Locate the cell with the specified text and output its (X, Y) center coordinate. 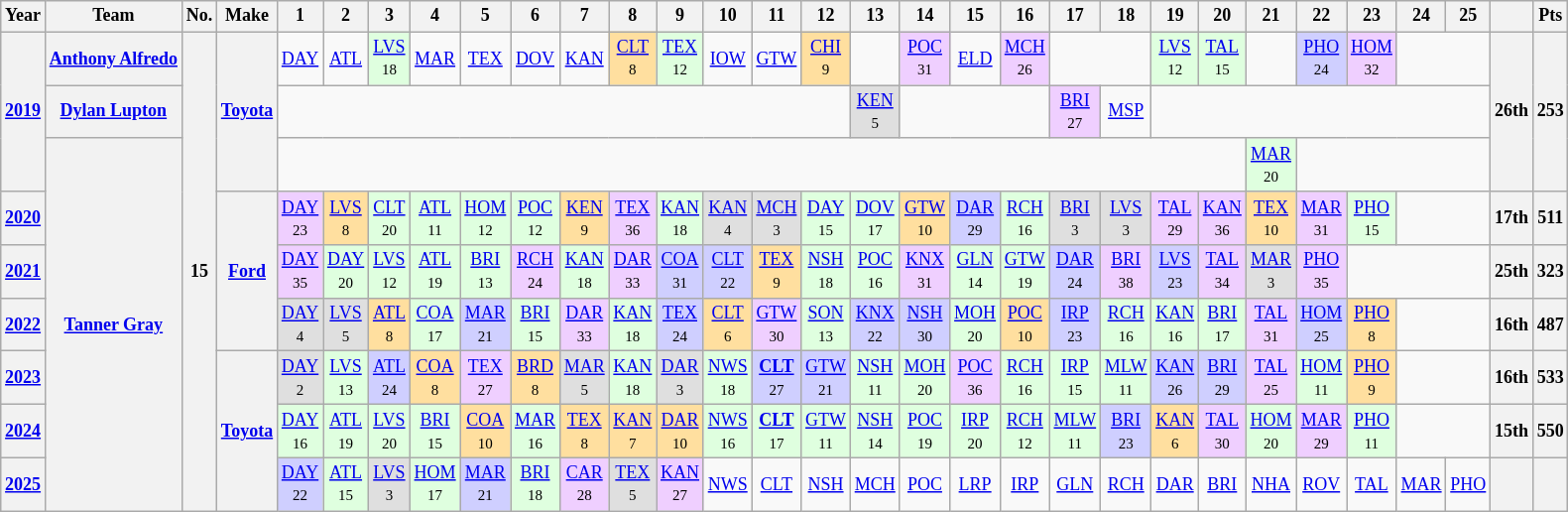
NSH14 (875, 432)
KEN5 (875, 112)
GLN (1075, 484)
8 (633, 16)
No. (198, 16)
POC36 (976, 378)
MCH (875, 484)
2024 (24, 432)
11 (777, 16)
BRI17 (1222, 324)
PHO35 (1321, 272)
COA8 (434, 378)
POC (924, 484)
1 (301, 16)
POC19 (924, 432)
13 (875, 16)
BRI29 (1222, 378)
GLN14 (976, 272)
LVS18 (390, 59)
POC10 (1025, 324)
ATL11 (434, 218)
533 (1550, 378)
511 (1550, 218)
BRI (1222, 484)
15th (1511, 432)
TAL30 (1222, 432)
LRP (976, 484)
DAY2 (301, 378)
POC12 (536, 218)
TAL31 (1271, 324)
12 (826, 16)
KNX31 (924, 272)
HOM12 (486, 218)
ROV (1321, 484)
COA10 (486, 432)
TEX12 (680, 59)
GTW19 (1025, 272)
CLT17 (777, 432)
PHO24 (1321, 59)
DAY20 (346, 272)
17 (1075, 16)
TEX (486, 59)
MOH20 (976, 324)
TEX5 (633, 484)
GTW11 (826, 432)
23 (1373, 16)
25 (1468, 16)
16 (1025, 16)
IRP23 (1075, 324)
NWS18 (728, 378)
PHO (1468, 484)
MOH 20 (924, 378)
DAY35 (301, 272)
DOV (536, 59)
PHO11 (1373, 432)
MCH3 (777, 218)
KAN7 (633, 432)
2021 (24, 272)
PHO15 (1373, 218)
BRI18 (536, 484)
ATL (346, 59)
KAN (584, 59)
POC16 (875, 272)
2019 (24, 111)
HOM17 (434, 484)
KAN4 (728, 218)
DAR (1175, 484)
2022 (24, 324)
TAL (1373, 484)
253 (1550, 111)
DAR3 (680, 378)
PHO9 (1373, 378)
DAY4 (301, 324)
TEX27 (486, 378)
TEX36 (633, 218)
DAR24 (1075, 272)
IRP15 (1075, 378)
LVS8 (346, 218)
DOV17 (875, 218)
KNX22 (875, 324)
COA17 (434, 324)
NSH18 (826, 272)
TAL29 (1175, 218)
22 (1321, 16)
2 (346, 16)
CLT6 (728, 324)
TEX24 (680, 324)
CHI9 (826, 59)
20 (1222, 16)
5 (486, 16)
NSH11 (875, 378)
NHA (1271, 484)
CAR28 (584, 484)
19 (1175, 16)
Tanner Gray (113, 324)
Ford (246, 272)
2023 (24, 378)
CLT (777, 484)
LVS13 (346, 378)
BRD8 (536, 378)
NWS16 (728, 432)
DAY16 (301, 432)
KEN9 (584, 218)
ELD (976, 59)
ATL24 (390, 378)
CLT27 (777, 378)
TEX8 (584, 432)
IRP20 (976, 432)
DAY (301, 59)
17th (1511, 218)
MAR20 (1271, 165)
Make (246, 16)
PHO8 (1373, 324)
Team (113, 16)
2025 (24, 484)
BRI13 (486, 272)
GTW10 (924, 218)
MAR5 (584, 378)
HOM25 (1321, 324)
KAN16 (1175, 324)
3 (390, 16)
GTW21 (826, 378)
KAN26 (1175, 378)
GTW30 (777, 324)
GTW (777, 59)
RCH (1125, 484)
MCH26 (1025, 59)
HOM20 (1271, 432)
TAL34 (1222, 272)
7 (584, 16)
Anthony Alfredo (113, 59)
NSH (826, 484)
DAY15 (826, 218)
25th (1511, 272)
TAL15 (1222, 59)
TAL25 (1271, 378)
Dylan Lupton (113, 112)
323 (1550, 272)
14 (924, 16)
487 (1550, 324)
HOM11 (1321, 378)
HOM32 (1373, 59)
CLT8 (633, 59)
BRI3 (1075, 218)
SON13 (826, 324)
18 (1125, 16)
ATL8 (390, 324)
Pts (1550, 16)
LVS20 (390, 432)
2020 (24, 218)
550 (1550, 432)
6 (536, 16)
CLT20 (390, 218)
BRI27 (1075, 112)
RCH24 (536, 272)
POC31 (924, 59)
CLT22 (728, 272)
MAR16 (536, 432)
MAR29 (1321, 432)
BRI38 (1125, 272)
MAR3 (1271, 272)
DAR10 (680, 432)
NWS (728, 484)
TEX10 (1271, 218)
IRP (1025, 484)
21 (1271, 16)
MSP (1125, 112)
KAN27 (680, 484)
COA31 (680, 272)
TEX9 (777, 272)
KAN6 (1175, 432)
RCH12 (1025, 432)
ATL15 (346, 484)
DAY23 (301, 218)
NSH30 (924, 324)
MAR31 (1321, 218)
LVS5 (346, 324)
Year (24, 16)
24 (1421, 16)
LVS23 (1175, 272)
9 (680, 16)
10 (728, 16)
KAN36 (1222, 218)
BRI23 (1125, 432)
4 (434, 16)
26th (1511, 111)
IOW (728, 59)
DAY22 (301, 484)
DAR29 (976, 218)
